Return the (x, y) coordinate for the center point of the cell that contains the specified text.  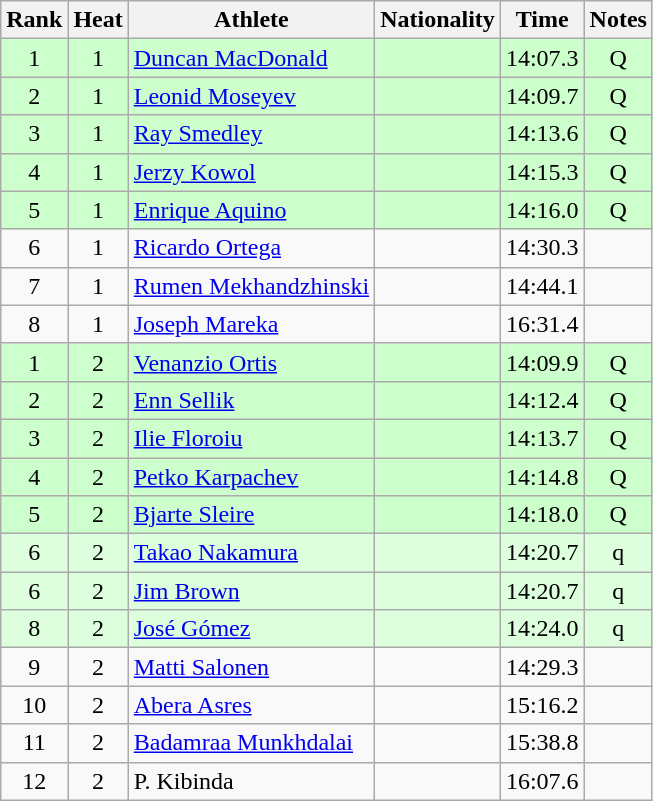
Venanzio Ortis (251, 362)
14:44.1 (542, 286)
16:31.4 (542, 324)
10 (34, 705)
14:09.7 (542, 96)
José Gómez (251, 629)
Matti Salonen (251, 667)
Badamraa Munkhdalai (251, 743)
Ricardo Ortega (251, 248)
14:30.3 (542, 248)
Jerzy Kowol (251, 172)
16:07.6 (542, 781)
Bjarte Sleire (251, 515)
Rank (34, 20)
14:13.6 (542, 134)
14:13.7 (542, 438)
Jim Brown (251, 591)
Ilie Floroiu (251, 438)
Time (542, 20)
14:29.3 (542, 667)
Joseph Mareka (251, 324)
Petko Karpachev (251, 477)
14:15.3 (542, 172)
Rumen Mekhandzhinski (251, 286)
11 (34, 743)
Abera Asres (251, 705)
12 (34, 781)
Nationality (438, 20)
Enn Sellik (251, 400)
15:38.8 (542, 743)
15:16.2 (542, 705)
14:12.4 (542, 400)
7 (34, 286)
Takao Nakamura (251, 553)
P. Kibinda (251, 781)
14:09.9 (542, 362)
9 (34, 667)
14:24.0 (542, 629)
14:14.8 (542, 477)
14:16.0 (542, 210)
Leonid Moseyev (251, 96)
14:07.3 (542, 58)
Ray Smedley (251, 134)
Notes (618, 20)
Athlete (251, 20)
Enrique Aquino (251, 210)
14:18.0 (542, 515)
Heat (98, 20)
Duncan MacDonald (251, 58)
